Pinpoint the cell where the given text exists, returning its (X, Y) midpoint coordinate. 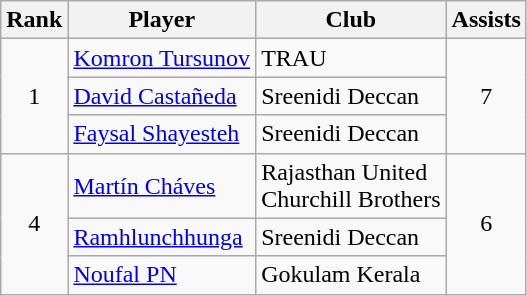
1 (34, 96)
Player (162, 20)
Rajasthan United Churchill Brothers (351, 186)
Assists (486, 20)
Martín Cháves (162, 186)
Club (351, 20)
Faysal Shayesteh (162, 134)
Gokulam Kerala (351, 275)
TRAU (351, 58)
7 (486, 96)
4 (34, 224)
Rank (34, 20)
Noufal PN (162, 275)
6 (486, 224)
Komron Tursunov (162, 58)
Ramhlunchhunga (162, 237)
David Castañeda (162, 96)
